Detect which cell encompasses the target text, then output its (X, Y) center coordinate. 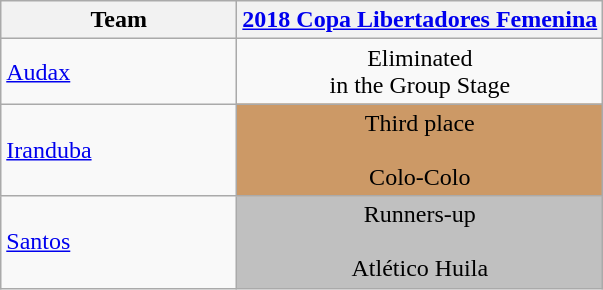
Eliminatedin the Group Stage (420, 72)
Audax (119, 72)
Team (119, 20)
Santos (119, 242)
Iranduba (119, 150)
2018 Copa Libertadores Femenina (420, 20)
Runners-up Atlético Huila (420, 242)
Third place Colo-Colo (420, 150)
